Capture the cell that displays the provided text and extract its (x, y) central coordinate. 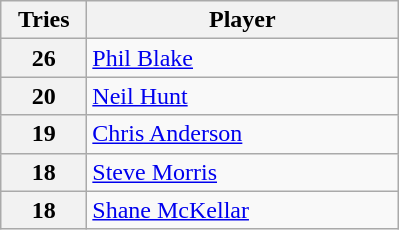
Tries (44, 20)
Steve Morris (242, 172)
Player (242, 20)
Phil Blake (242, 58)
20 (44, 96)
19 (44, 134)
Chris Anderson (242, 134)
26 (44, 58)
Shane McKellar (242, 210)
Neil Hunt (242, 96)
